Return the [X, Y] coordinate for the center point of the cell that contains the specified text.  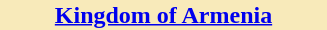
Kingdom of Armenia [164, 15]
